Detect which cell encompasses the target text, then output its [X, Y] center coordinate. 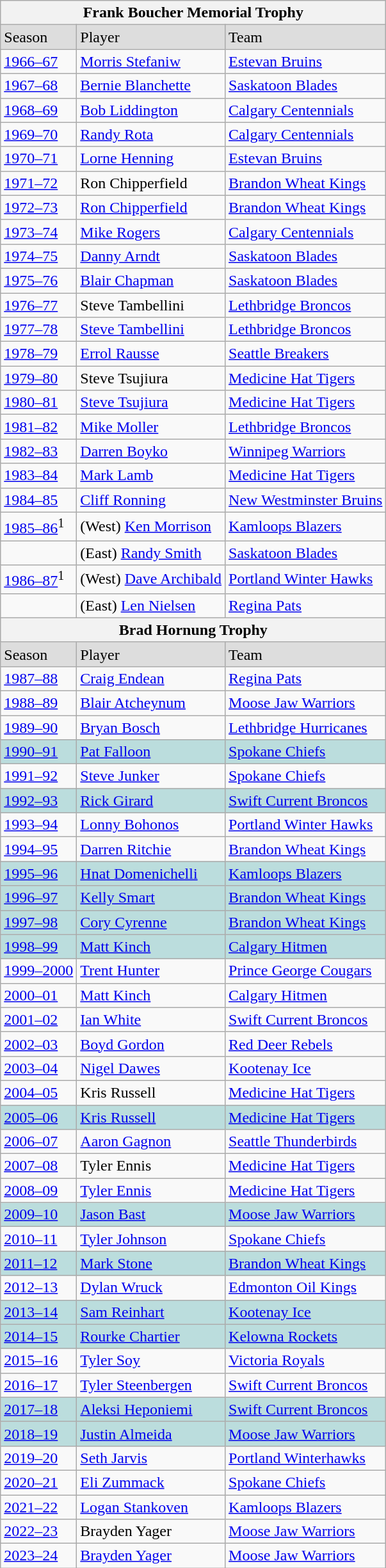
Morris Stefaniw [151, 61]
Brad Hornung Trophy [193, 630]
Nigel Dawes [151, 1068]
Randy Rota [151, 134]
1996–97 [38, 898]
Sam Reinhart [151, 1312]
2023–24 [38, 1556]
2004–05 [38, 1092]
1973–74 [38, 232]
2020–21 [38, 1482]
2007–08 [38, 1166]
Edmonton Oil Kings [306, 1288]
1985–861 [38, 526]
Lethbridge Hurricanes [306, 728]
Aaron Gagnon [151, 1142]
Darren Boyko [151, 451]
1986–871 [38, 580]
1999–2000 [38, 971]
2011–12 [38, 1263]
2006–07 [38, 1142]
1981–82 [38, 427]
Blair Atcheynum [151, 703]
1979–80 [38, 378]
1992–93 [38, 801]
1971–72 [38, 183]
1987–88 [38, 678]
2013–14 [38, 1312]
2000–01 [38, 995]
1989–90 [38, 728]
1990–91 [38, 752]
Danny Arndt [151, 256]
Jason Bast [151, 1215]
Boyd Gordon [151, 1044]
Cory Cyrenne [151, 922]
2008–09 [38, 1190]
Winnipeg Warriors [306, 451]
2016–17 [38, 1385]
2003–04 [38, 1068]
Ian White [151, 1020]
(West) Dave Archibald [151, 580]
Bob Liddington [151, 110]
1972–73 [38, 207]
Errol Rausse [151, 354]
2017–18 [38, 1409]
1966–67 [38, 61]
Lorne Henning [151, 159]
Seattle Breakers [306, 354]
Aleksi Heponiemi [151, 1409]
2015–16 [38, 1361]
1975–76 [38, 280]
Logan Stankoven [151, 1507]
(East) Len Nielsen [151, 605]
Mark Stone [151, 1263]
Eli Zummack [151, 1482]
Justin Almeida [151, 1434]
Tyler Johnson [151, 1239]
1982–83 [38, 451]
1988–89 [38, 703]
Pat Falloon [151, 752]
Tyler Soy [151, 1361]
2019–20 [38, 1458]
Victoria Royals [306, 1361]
1994–95 [38, 849]
Kelowna Rockets [306, 1336]
2018–19 [38, 1434]
Cliff Ronning [151, 500]
1997–98 [38, 922]
1974–75 [38, 256]
Tyler Steenbergen [151, 1385]
Seattle Thunderbirds [306, 1142]
Rick Girard [151, 801]
Portland Winterhawks [306, 1458]
1995–96 [38, 874]
1976–77 [38, 305]
1967–68 [38, 86]
2005–06 [38, 1117]
New Westminster Bruins [306, 500]
Darren Ritchie [151, 849]
Mike Rogers [151, 232]
Red Deer Rebels [306, 1044]
Lonny Bohonos [151, 825]
Seth Jarvis [151, 1458]
1984–85 [38, 500]
Steve Junker [151, 776]
Trent Hunter [151, 971]
Craig Endean [151, 678]
Frank Boucher Memorial Trophy [193, 13]
2014–15 [38, 1336]
Kelly Smart [151, 898]
1980–81 [38, 403]
1970–71 [38, 159]
2012–13 [38, 1288]
2022–23 [38, 1532]
Mike Moller [151, 427]
2009–10 [38, 1215]
1991–92 [38, 776]
Bernie Blanchette [151, 86]
2021–22 [38, 1507]
Bryan Bosch [151, 728]
(East) Randy Smith [151, 553]
2001–02 [38, 1020]
1998–99 [38, 947]
1983–84 [38, 476]
Prince George Cougars [306, 971]
2002–03 [38, 1044]
1977–78 [38, 330]
Blair Chapman [151, 280]
2010–11 [38, 1239]
Dylan Wruck [151, 1288]
1968–69 [38, 110]
(West) Ken Morrison [151, 526]
Rourke Chartier [151, 1336]
1969–70 [38, 134]
1993–94 [38, 825]
1978–79 [38, 354]
Hnat Domenichelli [151, 874]
Mark Lamb [151, 476]
